Return the [X, Y] coordinate for the center point of the cell that contains the specified text.  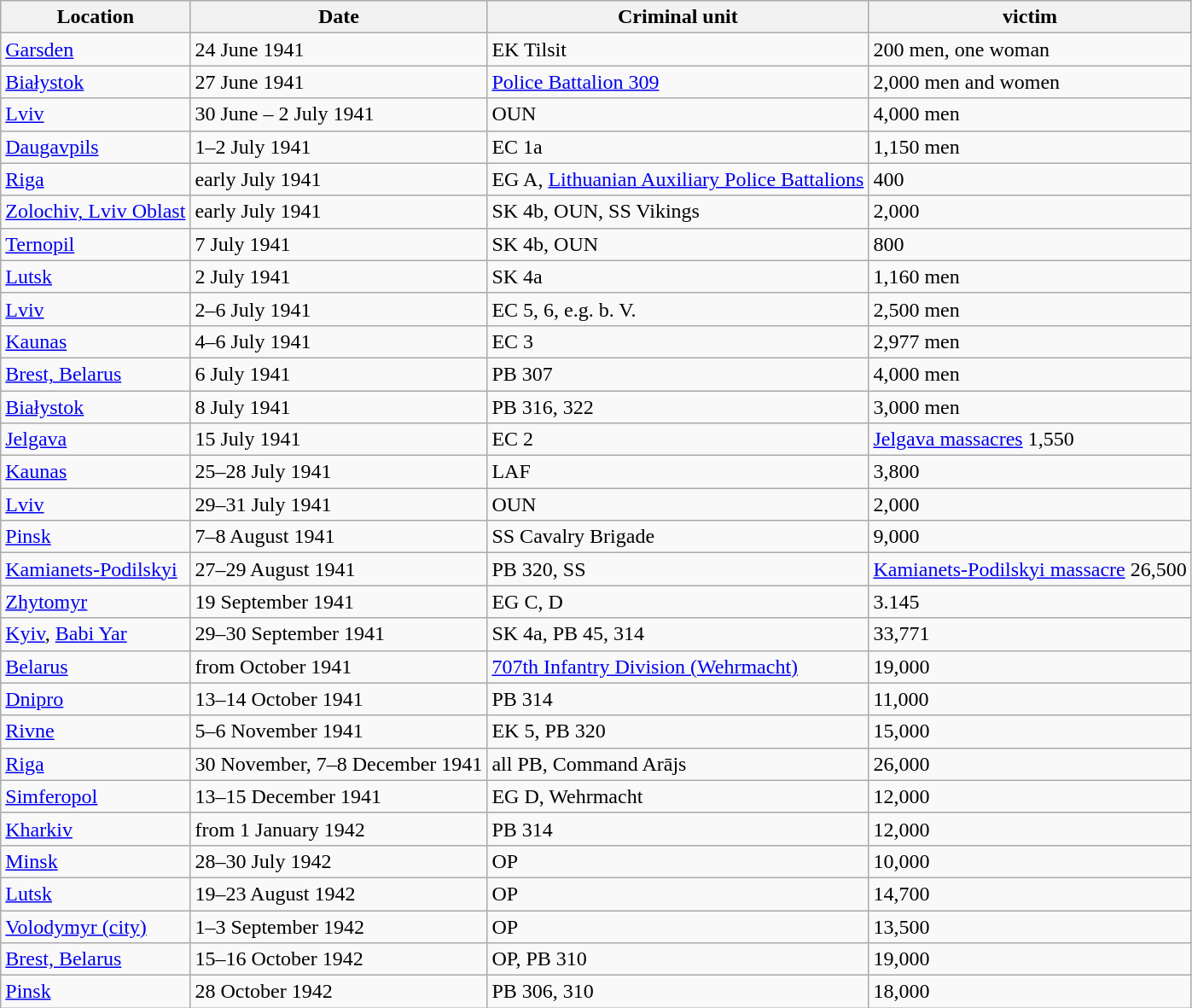
Kharkiv [96, 829]
EC 2 [677, 440]
EC 1a [677, 147]
from 1 January 1942 [339, 829]
Criminal unit [677, 17]
SK 4a [677, 277]
13–15 December 1941 [339, 796]
Zolochiv, Lviv Oblast [96, 212]
OP, PB 310 [677, 959]
2–6 July 1941 [339, 309]
EG D, Wehrmacht [677, 796]
15 July 1941 [339, 440]
14,700 [1030, 894]
1–3 September 1942 [339, 926]
30 November, 7–8 December 1941 [339, 764]
PB 306, 310 [677, 992]
SK 4b, OUN [677, 244]
6 July 1941 [339, 374]
Volodymyr (city) [96, 926]
1,160 men [1030, 277]
Ternopil [96, 244]
9,000 [1030, 537]
19 September 1941 [339, 602]
4–6 July 1941 [339, 341]
29–31 July 1941 [339, 504]
24 June 1941 [339, 50]
10,000 [1030, 861]
2 July 1941 [339, 277]
800 [1030, 244]
Police Battalion 309 [677, 82]
SS Cavalry Brigade [677, 537]
Zhytomyr [96, 602]
victim [1030, 17]
Kamianets-Podilskyi massacre 26,500 [1030, 569]
11,000 [1030, 699]
15,000 [1030, 731]
7 July 1941 [339, 244]
Belarus [96, 667]
3,800 [1030, 472]
13,500 [1030, 926]
EK Tilsit [677, 50]
from October 1941 [339, 667]
5–6 November 1941 [339, 731]
13–14 October 1941 [339, 699]
Daugavpils [96, 147]
Date [339, 17]
SK 4a, PB 45, 314 [677, 634]
18,000 [1030, 992]
28 October 1942 [339, 992]
Garsden [96, 50]
25–28 July 1941 [339, 472]
EC 3 [677, 341]
1–2 July 1941 [339, 147]
200 men, one woman [1030, 50]
Kamianets-Podilskyi [96, 569]
19–23 August 1942 [339, 894]
PB 316, 322 [677, 407]
SK 4b, OUN, SS Vikings [677, 212]
EG A, Lithuanian Auxiliary Police Battalions [677, 179]
8 July 1941 [339, 407]
707th Infantry Division (Wehrmacht) [677, 667]
2,000 men and women [1030, 82]
Dnipro [96, 699]
Location [96, 17]
3.145 [1030, 602]
33,771 [1030, 634]
all PB, Command Arājs [677, 764]
29–30 September 1941 [339, 634]
27–29 August 1941 [339, 569]
3,000 men [1030, 407]
28–30 July 1942 [339, 861]
7–8 August 1941 [339, 537]
27 June 1941 [339, 82]
2,500 men [1030, 309]
Rivne [96, 731]
LAF [677, 472]
1,150 men [1030, 147]
PB 307 [677, 374]
Jelgava massacres 1,550 [1030, 440]
EC 5, 6, e.g. b. V. [677, 309]
30 June – 2 July 1941 [339, 114]
Jelgava [96, 440]
Minsk [96, 861]
15–16 October 1942 [339, 959]
PB 320, SS [677, 569]
EG C, D [677, 602]
EK 5, PB 320 [677, 731]
400 [1030, 179]
2,977 men [1030, 341]
26,000 [1030, 764]
Simferopol [96, 796]
Kyiv, Babi Yar [96, 634]
